Find where the given text appears and provide that cell's center as [x, y] coordinate. 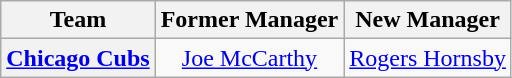
New Manager [428, 20]
Chicago Cubs [78, 58]
Rogers Hornsby [428, 58]
Joe McCarthy [250, 58]
Former Manager [250, 20]
Team [78, 20]
